Provide the [X, Y] coordinate of the cell's center where the given text is located.  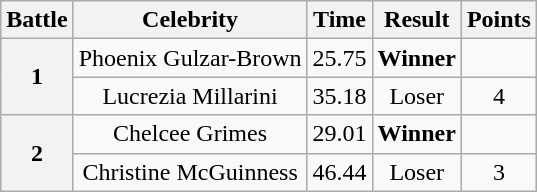
Points [498, 20]
4 [498, 96]
Result [416, 20]
Chelcee Grimes [190, 134]
Phoenix Gulzar-Brown [190, 58]
29.01 [340, 134]
46.44 [340, 172]
Time [340, 20]
Celebrity [190, 20]
25.75 [340, 58]
Lucrezia Millarini [190, 96]
1 [37, 77]
Christine McGuinness [190, 172]
3 [498, 172]
Battle [37, 20]
35.18 [340, 96]
2 [37, 153]
